Search for the cell housing the specified text and yield its [x, y] center coordinate. 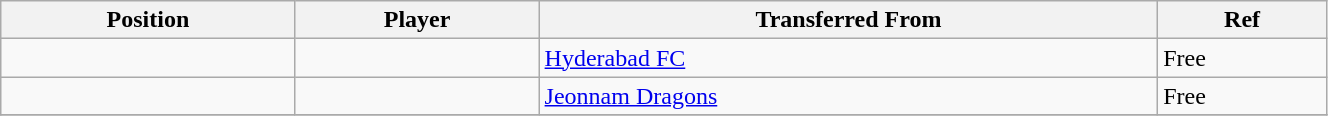
Hyderabad FC [848, 58]
Position [148, 20]
Jeonnam Dragons [848, 96]
Transferred From [848, 20]
Player [417, 20]
Ref [1242, 20]
